Identify which cell holds the provided text, then report its [x, y] central coordinate. 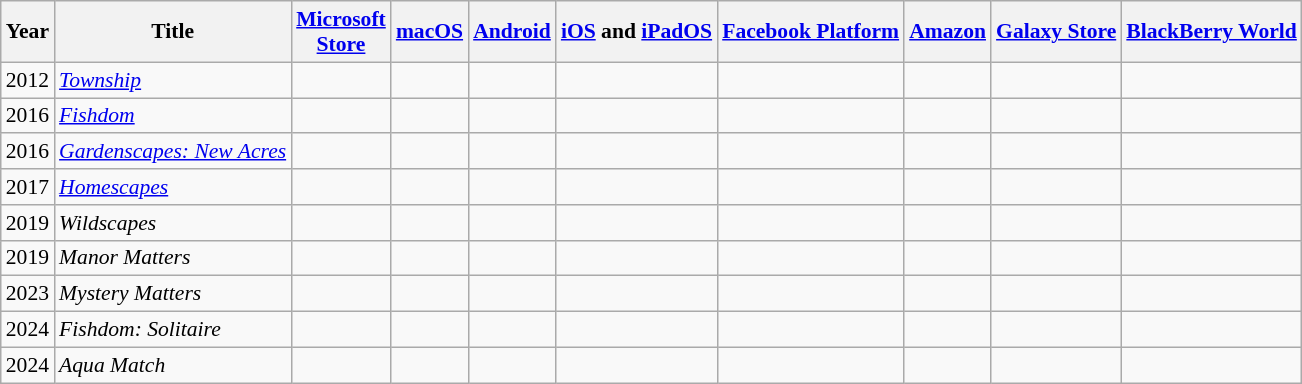
Township [172, 80]
Fishdom [172, 116]
BlackBerry World [1212, 32]
Facebook Platform [810, 32]
Wildscapes [172, 223]
Title [172, 32]
Gardenscapes: New Acres [172, 152]
Amazon [948, 32]
iOS and iPadOS [636, 32]
2017 [28, 187]
Homescapes [172, 187]
2012 [28, 80]
Microsoft Store [341, 32]
Manor Matters [172, 258]
macOS [430, 32]
Android [512, 32]
Fishdom: Solitaire [172, 330]
Year [28, 32]
Aqua Match [172, 365]
2023 [28, 294]
Galaxy Store [1056, 32]
Mystery Matters [172, 294]
